Pinpoint the cell where the given text exists, returning its (X, Y) midpoint coordinate. 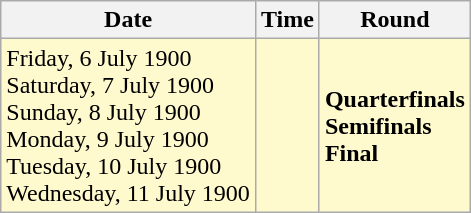
QuarterfinalsSemifinalsFinal (394, 126)
Round (394, 20)
Friday, 6 July 1900Saturday, 7 July 1900Sunday, 8 July 1900Monday, 9 July 1900Tuesday, 10 July 1900Wednesday, 11 July 1900 (128, 126)
Date (128, 20)
Time (287, 20)
